Determine the [X, Y] coordinate at the center of the cell enclosing the given text.  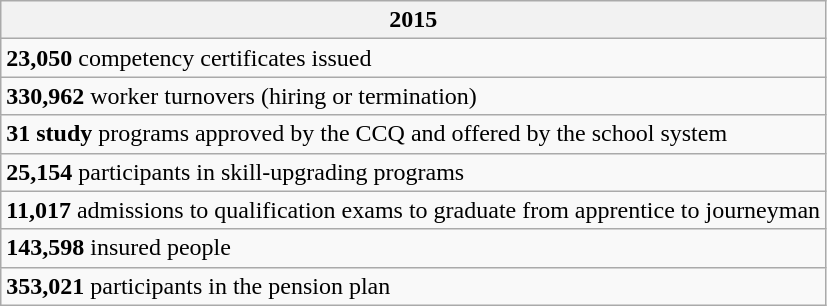
25,154 participants in skill-upgrading programs [414, 172]
143,598 insured people [414, 248]
11,017 admissions to qualification exams to graduate from apprentice to journeyman [414, 210]
353,021 participants in the pension plan [414, 286]
31 study programs approved by the CCQ and offered by the school system [414, 134]
23,050 competency certificates issued [414, 58]
2015 [414, 20]
330,962 worker turnovers (hiring or termination) [414, 96]
